Extract the (x, y) coordinate from the center of the cell holding the provided text.  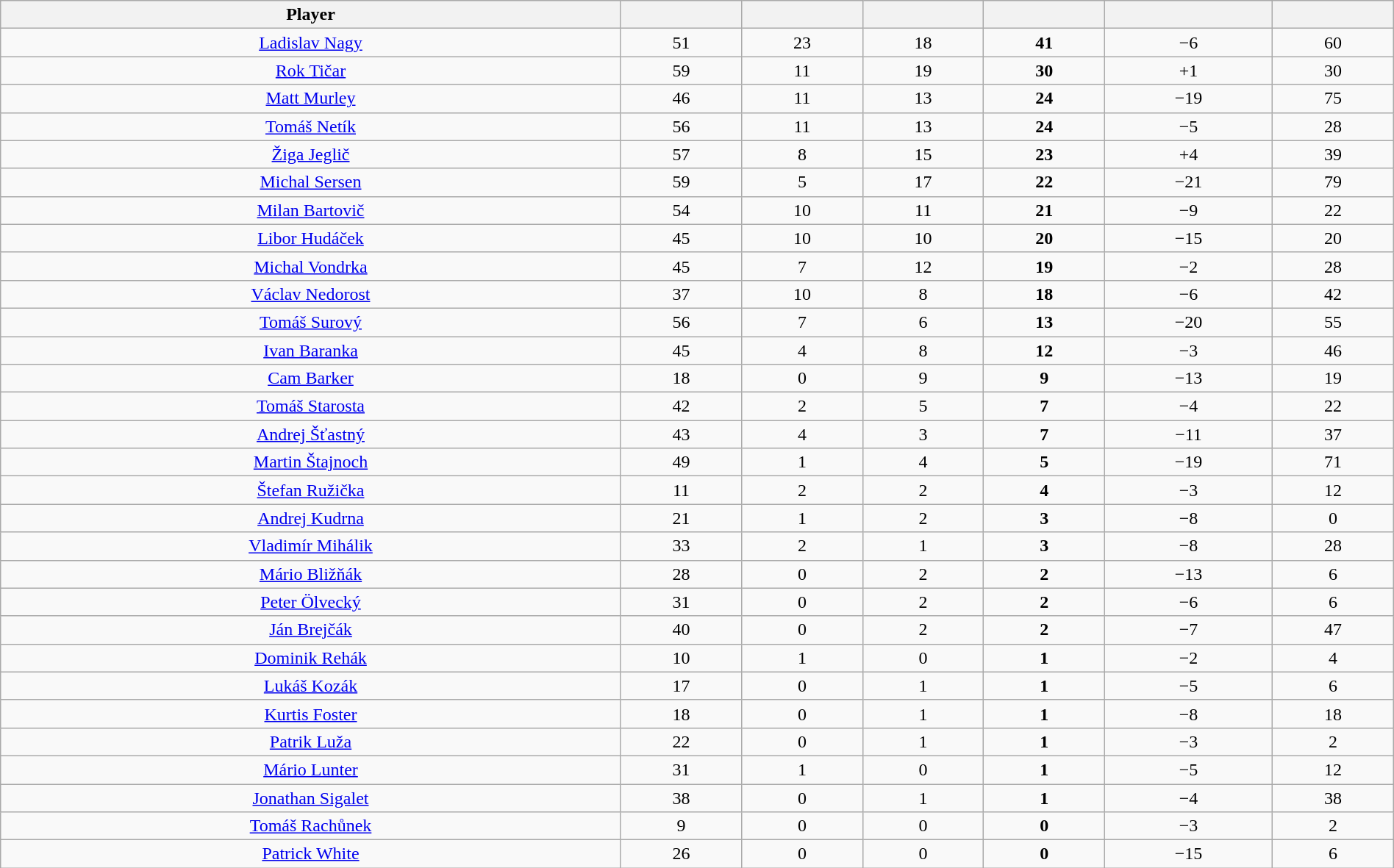
Martin Štajnoch (310, 462)
Milan Bartovič (310, 210)
Patrick White (310, 854)
40 (681, 630)
+4 (1188, 154)
Michal Sersen (310, 182)
51 (681, 43)
Vladimír Mihálik (310, 546)
Tomáš Rachůnek (310, 826)
Mário Lunter (310, 770)
26 (681, 854)
39 (1334, 154)
Tomáš Surový (310, 322)
Rok Tičar (310, 71)
Dominik Rehák (310, 658)
33 (681, 546)
Peter Ölvecký (310, 602)
55 (1334, 322)
79 (1334, 182)
Cam Barker (310, 379)
Matt Murley (310, 98)
15 (923, 154)
Player (310, 15)
−7 (1188, 630)
Václav Nedorost (310, 294)
Michal Vondrka (310, 266)
−9 (1188, 210)
Libor Hudáček (310, 238)
Tomáš Starosta (310, 406)
Jonathan Sigalet (310, 797)
Kurtis Foster (310, 714)
Andrej Kudrna (310, 518)
Tomáš Netík (310, 126)
54 (681, 210)
Lukáš Kozák (310, 686)
−21 (1188, 182)
Ladislav Nagy (310, 43)
57 (681, 154)
43 (681, 434)
60 (1334, 43)
Žiga Jeglič (310, 154)
49 (681, 462)
41 (1044, 43)
71 (1334, 462)
Ján Brejčák (310, 630)
Štefan Ružička (310, 490)
Andrej Šťastný (310, 434)
−11 (1188, 434)
Patrik Luža (310, 742)
Ivan Baranka (310, 351)
+1 (1188, 71)
75 (1334, 98)
Mário Bližňák (310, 574)
−20 (1188, 322)
47 (1334, 630)
